Provide the (x, y) coordinate of the cell's center where the given text is located.  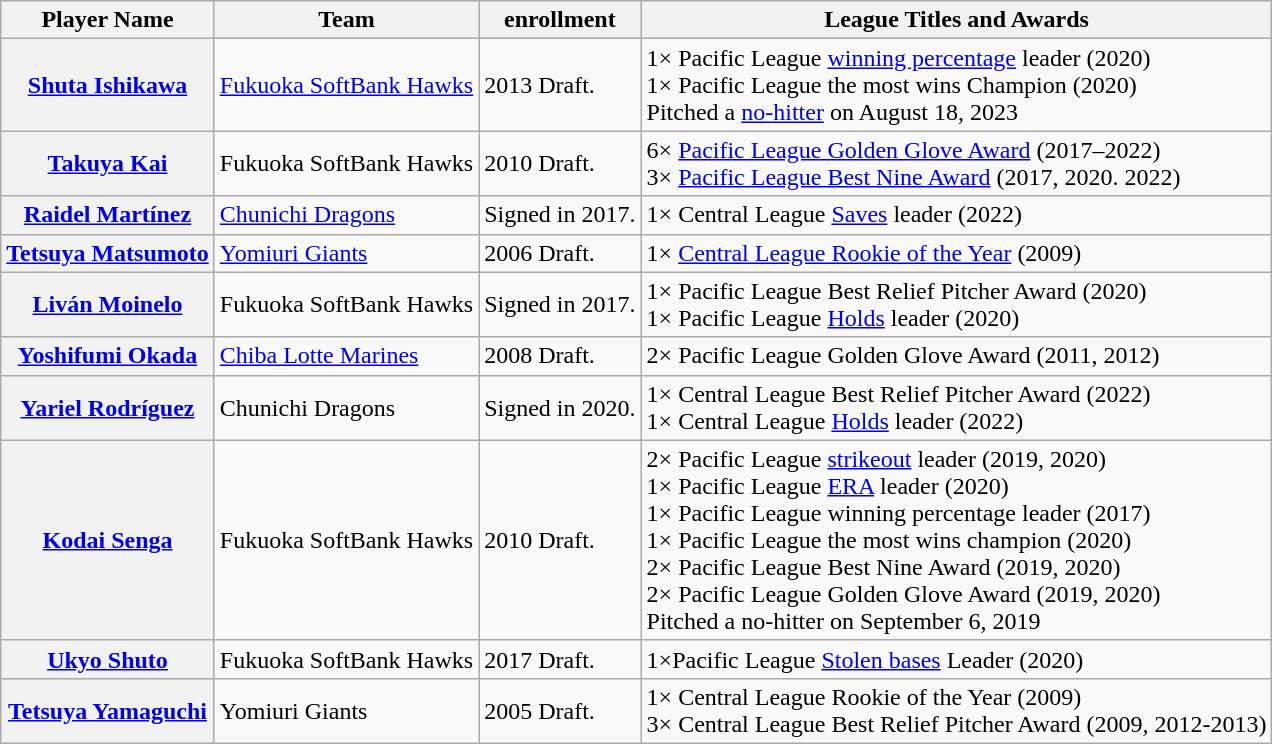
enrollment (560, 20)
6× Pacific League Golden Glove Award (2017–2022)3× Pacific League Best Nine Award (2017, 2020. 2022) (956, 164)
2008 Draft. (560, 356)
1× Pacific League winning percentage leader (2020)1× Pacific League the most wins Champion (2020)Pitched a no-hitter on August 18, 2023 (956, 85)
Tetsuya Yamaguchi (108, 710)
2017 Draft. (560, 659)
2005 Draft. (560, 710)
2006 Draft. (560, 253)
Shuta Ishikawa (108, 85)
Raidel Martínez (108, 215)
2× Pacific League Golden Glove Award (2011, 2012) (956, 356)
Yoshifumi Okada (108, 356)
Chiba Lotte Marines (346, 356)
Kodai Senga (108, 540)
Player Name (108, 20)
Yariel Rodríguez (108, 408)
Tetsuya Matsumoto (108, 253)
League Titles and Awards (956, 20)
1× Central League Rookie of the Year (2009)3× Central League Best Relief Pitcher Award (2009, 2012-2013) (956, 710)
2013 Draft. (560, 85)
1× Central League Saves leader (2022) (956, 215)
Takuya Kai (108, 164)
Ukyo Shuto (108, 659)
1× Central League Best Relief Pitcher Award (2022)1× Central League Holds leader (2022) (956, 408)
Team (346, 20)
1×Pacific League Stolen bases Leader (2020) (956, 659)
1× Central League Rookie of the Year (2009) (956, 253)
1× Pacific League Best Relief Pitcher Award (2020)1× Pacific League Holds leader (2020) (956, 304)
Liván Moinelo (108, 304)
Signed in 2020. (560, 408)
